Provide the [X, Y] coordinate of the cell's center where the given text is located.  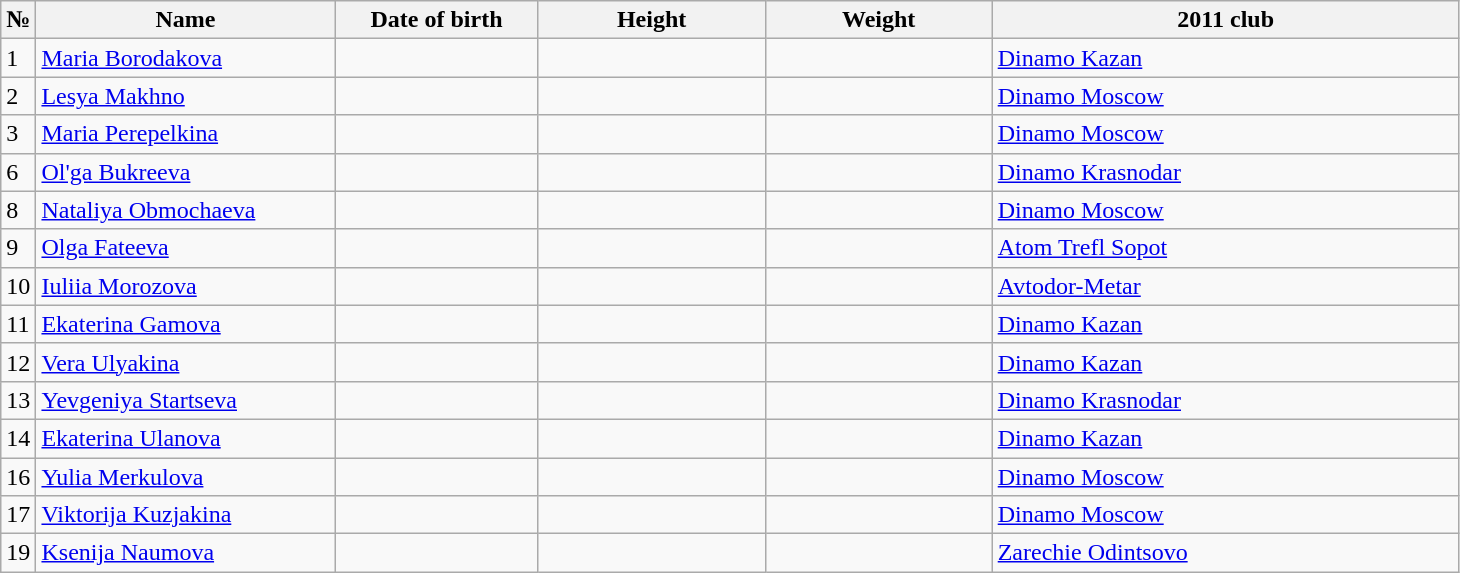
Ol'ga Bukreeva [186, 172]
Yulia Merkulova [186, 477]
Avtodor-Metar [1226, 286]
Date of birth [436, 20]
11 [18, 324]
10 [18, 286]
Yevgeniya Startseva [186, 400]
Zarechie Odintsovo [1226, 553]
1 [18, 58]
Ekaterina Gamova [186, 324]
Ekaterina Ulanova [186, 438]
8 [18, 210]
14 [18, 438]
19 [18, 553]
Viktorija Kuzjakina [186, 515]
12 [18, 362]
Iuliia Morozova [186, 286]
Atom Trefl Sopot [1226, 248]
№ [18, 20]
Maria Borodakova [186, 58]
3 [18, 134]
Vera Ulyakina [186, 362]
9 [18, 248]
Lesya Makhno [186, 96]
Weight [878, 20]
Ksenija Naumova [186, 553]
17 [18, 515]
Olga Fateeva [186, 248]
Nataliya Obmochaeva [186, 210]
6 [18, 172]
Maria Perepelkina [186, 134]
Height [652, 20]
2 [18, 96]
13 [18, 400]
16 [18, 477]
Name [186, 20]
2011 club [1226, 20]
